Identify which cell holds the provided text, then report its [x, y] central coordinate. 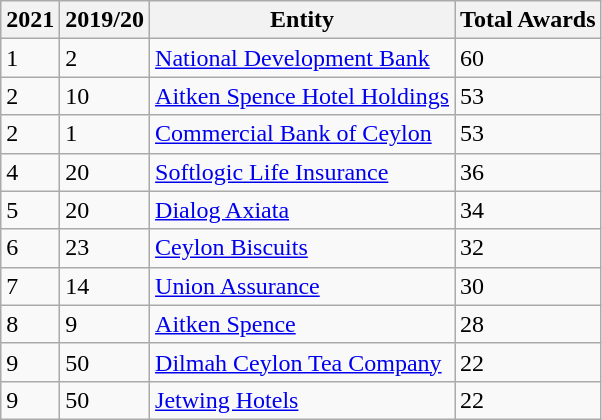
Entity [302, 20]
Total Awards [528, 20]
Aitken Spence Hotel Holdings [302, 96]
Softlogic Life Insurance [302, 172]
60 [528, 58]
5 [30, 210]
6 [30, 248]
23 [105, 248]
Dilmah Ceylon Tea Company [302, 362]
Dialog Axiata [302, 210]
2021 [30, 20]
14 [105, 286]
National Development Bank [302, 58]
32 [528, 248]
Ceylon Biscuits [302, 248]
28 [528, 324]
10 [105, 96]
34 [528, 210]
4 [30, 172]
36 [528, 172]
7 [30, 286]
Jetwing Hotels [302, 400]
30 [528, 286]
2019/20 [105, 20]
Union Assurance [302, 286]
Commercial Bank of Ceylon [302, 134]
8 [30, 324]
Aitken Spence [302, 324]
